Determine the [X, Y] coordinate at the center of the cell enclosing the given text.  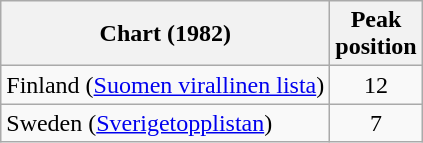
Chart (1982) [166, 34]
12 [376, 85]
Sweden (Sverigetopplistan) [166, 123]
Peakposition [376, 34]
Finland (Suomen virallinen lista) [166, 85]
7 [376, 123]
